Determine the [x, y] coordinate at the center of the cell enclosing the given text.  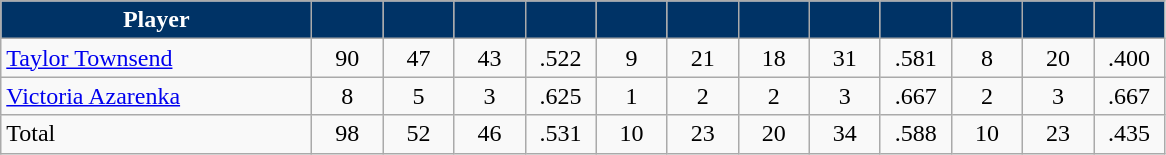
.588 [916, 134]
21 [702, 58]
52 [418, 134]
5 [418, 96]
Total [156, 134]
46 [490, 134]
1 [632, 96]
.435 [1130, 134]
Player [156, 20]
.531 [560, 134]
34 [844, 134]
90 [348, 58]
31 [844, 58]
18 [774, 58]
43 [490, 58]
Taylor Townsend [156, 58]
.581 [916, 58]
.522 [560, 58]
9 [632, 58]
Victoria Azarenka [156, 96]
47 [418, 58]
.625 [560, 96]
98 [348, 134]
.400 [1130, 58]
